Determine the (X, Y) coordinate at the center of the cell enclosing the given text.  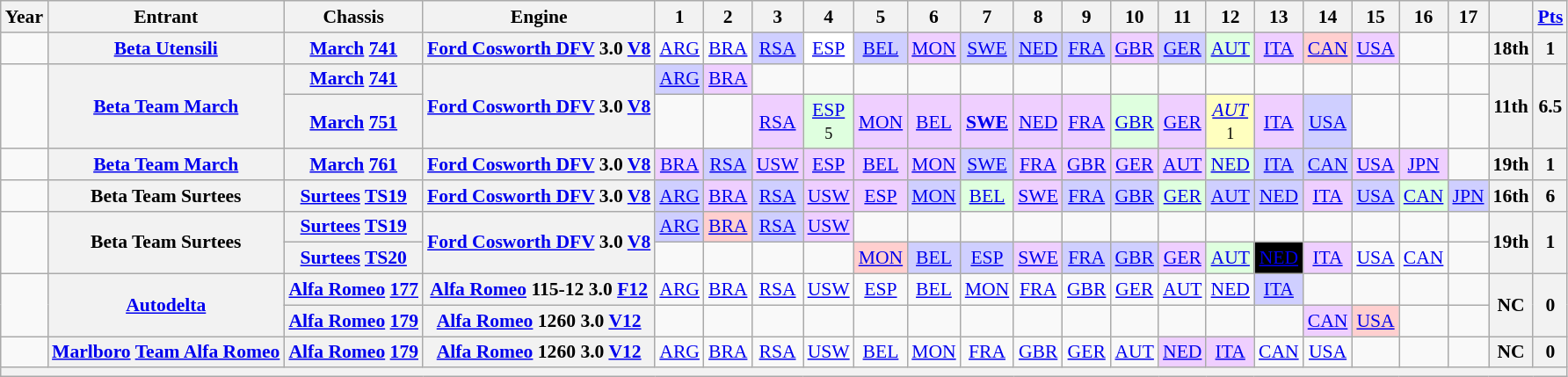
9 (1086, 17)
10 (1134, 17)
Autodelta (165, 306)
Alfa Romeo 177 (353, 290)
Pts (1550, 17)
18th (1512, 48)
6.5 (1550, 105)
Entrant (165, 17)
14 (1328, 17)
March 761 (353, 164)
15 (1375, 17)
2 (728, 17)
Engine (539, 17)
11 (1182, 17)
12 (1230, 17)
16th (1512, 196)
4 (829, 17)
Chassis (353, 17)
Year (25, 17)
Marlboro Team Alfa Romeo (165, 352)
March 751 (353, 121)
8 (1038, 17)
17 (1468, 17)
Beta Utensili (165, 48)
Surtees TS20 (353, 258)
7 (988, 17)
13 (1279, 17)
3 (777, 17)
ESP5 (829, 121)
11th (1512, 105)
16 (1424, 17)
5 (881, 17)
Alfa Romeo 115-12 3.0 F12 (539, 290)
AUT1 (1230, 121)
